Determine the [x, y] coordinate at the center of the cell enclosing the given text.  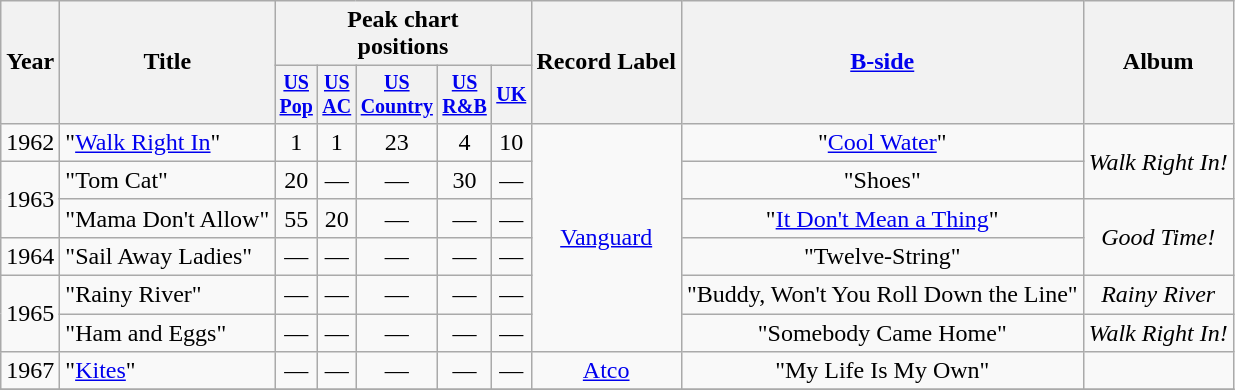
Vanguard [606, 237]
4 [465, 142]
USPop [296, 94]
UK [512, 94]
"Rainy River" [168, 295]
"My Life Is My Own" [882, 371]
"Ham and Eggs" [168, 333]
"Shoes" [882, 180]
1964 [30, 256]
23 [397, 142]
"Walk Right In" [168, 142]
"Kites" [168, 371]
"Cool Water" [882, 142]
Good Time! [1158, 237]
"Mama Don't Allow" [168, 218]
10 [512, 142]
Year [30, 62]
"Buddy, Won't You Roll Down the Line" [882, 295]
USCountry [397, 94]
Album [1158, 62]
Atco [606, 371]
1965 [30, 314]
1963 [30, 199]
30 [465, 180]
55 [296, 218]
"It Don't Mean a Thing" [882, 218]
USR&B [465, 94]
"Tom Cat" [168, 180]
1967 [30, 371]
"Twelve-String" [882, 256]
B-side [882, 62]
Rainy River [1158, 295]
"Somebody Came Home" [882, 333]
1962 [30, 142]
Title [168, 62]
Record Label [606, 62]
USAC [337, 94]
"Sail Away Ladies" [168, 256]
Peak chartpositions [403, 34]
